Search for the cell housing the specified text and yield its [x, y] center coordinate. 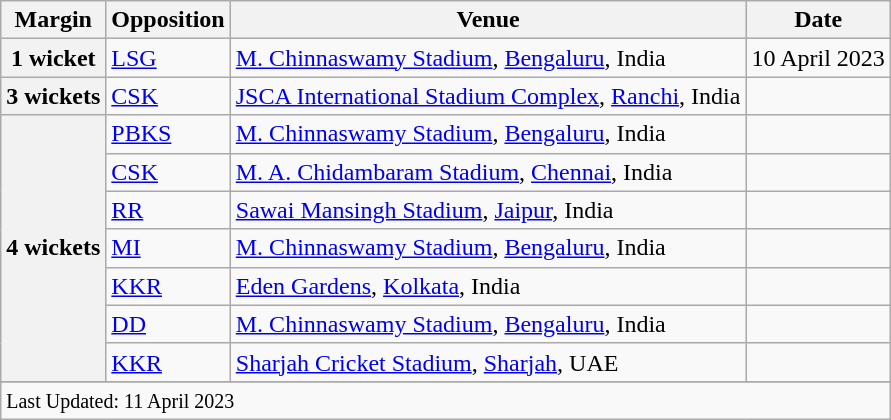
Opposition [168, 20]
MI [168, 248]
JSCA International Stadium Complex, Ranchi, India [488, 96]
LSG [168, 58]
3 wickets [54, 96]
1 wicket [54, 58]
Last Updated: 11 April 2023 [446, 400]
10 April 2023 [818, 58]
DD [168, 324]
Margin [54, 20]
M. A. Chidambaram Stadium, Chennai, India [488, 172]
Eden Gardens, Kolkata, India [488, 286]
4 wickets [54, 248]
Venue [488, 20]
Sharjah Cricket Stadium, Sharjah, UAE [488, 362]
Date [818, 20]
RR [168, 210]
PBKS [168, 134]
Sawai Mansingh Stadium, Jaipur, India [488, 210]
